Find where the given text appears and provide that cell's center as [X, Y] coordinate. 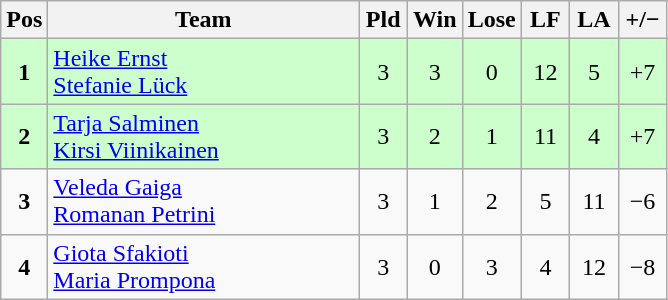
Pld [384, 20]
Heike Ernst Stefanie Lück [204, 72]
Lose [492, 20]
Giota Sfakioti Maria Prompona [204, 266]
Team [204, 20]
Veleda Gaiga Romanan Petrini [204, 202]
Pos [24, 20]
LA [594, 20]
Tarja Salminen Kirsi Viinikainen [204, 136]
Win [434, 20]
−6 [642, 202]
LF [546, 20]
+/− [642, 20]
−8 [642, 266]
